Identify which cell holds the provided text, then report its [X, Y] central coordinate. 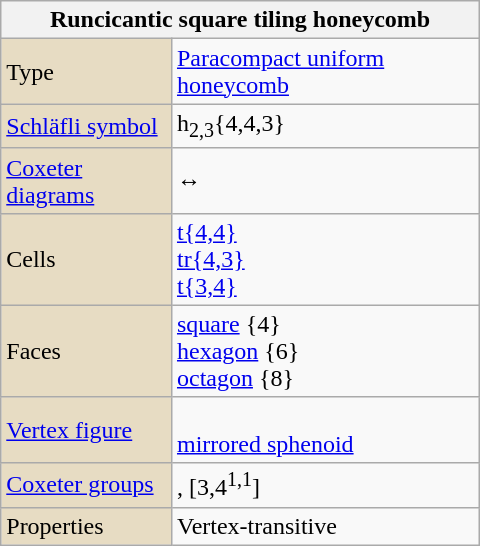
square {4}hexagon {6}octagon {8} [325, 351]
t{4,4} tr{4,3} t{3,4} [325, 259]
Paracompact uniform honeycomb [325, 72]
↔ [325, 180]
Vertex figure [86, 430]
Faces [86, 351]
Coxeter diagrams [86, 180]
Schläfli symbol [86, 126]
Vertex-transitive [325, 526]
Cells [86, 259]
mirrored sphenoid [325, 430]
h2,3{4,4,3} [325, 126]
Coxeter groups [86, 484]
Properties [86, 526]
Type [86, 72]
, [3,41,1] [325, 484]
Runcicantic square tiling honeycomb [240, 20]
